Locate the cell with the specified text and output its (x, y) center coordinate. 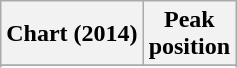
Peak position (189, 34)
Chart (2014) (72, 34)
